Return the [x, y] coordinate for the center point of the cell that contains the specified text.  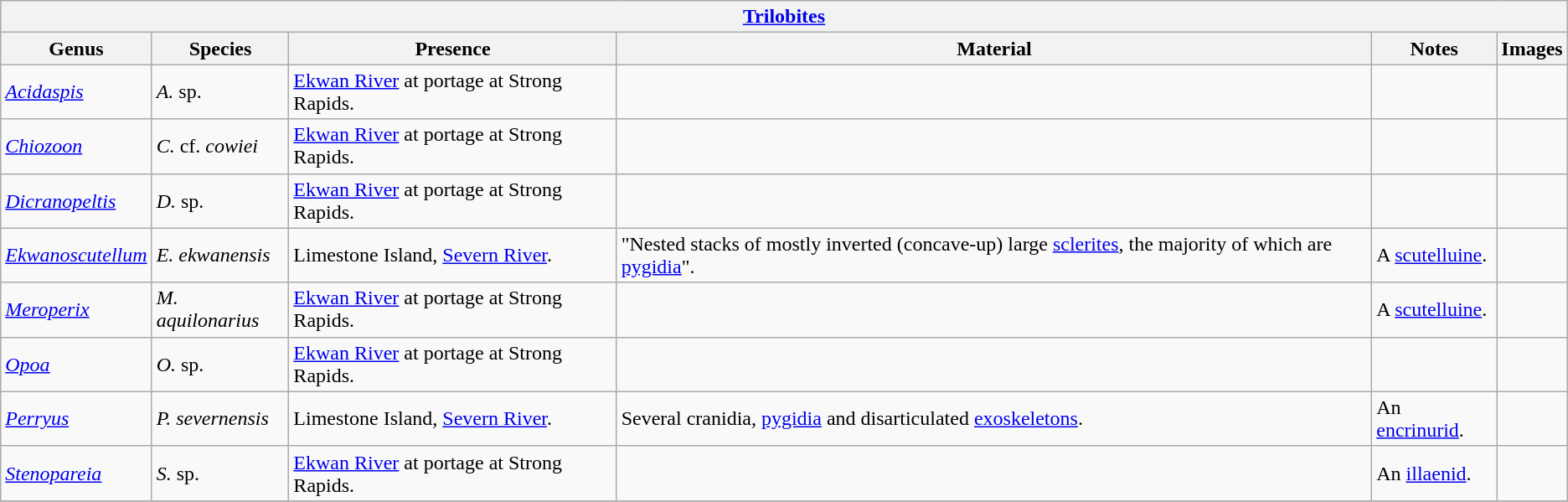
D. sp. [220, 201]
Ekwanoscutellum [76, 255]
Presence [452, 49]
Trilobites [784, 17]
An illaenid. [1434, 473]
Images [1532, 49]
A. sp. [220, 92]
Stenopareia [76, 473]
Meroperix [76, 310]
M. aquilonarius [220, 310]
E. ekwanensis [220, 255]
An encrinurid. [1434, 419]
Chiozoon [76, 146]
Species [220, 49]
Perryus [76, 419]
Material [994, 49]
Notes [1434, 49]
C. cf. cowiei [220, 146]
Acidaspis [76, 92]
P. severnensis [220, 419]
Dicranopeltis [76, 201]
S. sp. [220, 473]
Several cranidia, pygidia and disarticulated exoskeletons. [994, 419]
O. sp. [220, 364]
Opoa [76, 364]
Genus [76, 49]
"Nested stacks of mostly inverted (concave-up) large sclerites, the majority of which are pygidia". [994, 255]
